Output the [x, y] coordinate of the center of the cell containing the given text.  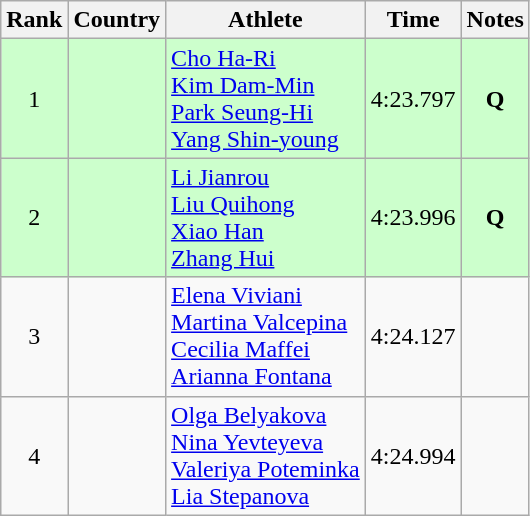
4:24.127 [413, 336]
Li Jianrou Liu Quihong Xiao Han Zhang Hui [266, 218]
Notes [495, 20]
4:23.797 [413, 98]
1 [34, 98]
4 [34, 456]
4:23.996 [413, 218]
4:24.994 [413, 456]
Time [413, 20]
3 [34, 336]
Athlete [266, 20]
Rank [34, 20]
Country [117, 20]
2 [34, 218]
Elena Viviani Martina Valcepina Cecilia Maffei Arianna Fontana [266, 336]
Olga Belyakova Nina Yevteyeva Valeriya Poteminka Lia Stepanova [266, 456]
Cho Ha-Ri Kim Dam-Min Park Seung-Hi Yang Shin-young [266, 98]
